Return [x, y] of the center of cell containing provided text 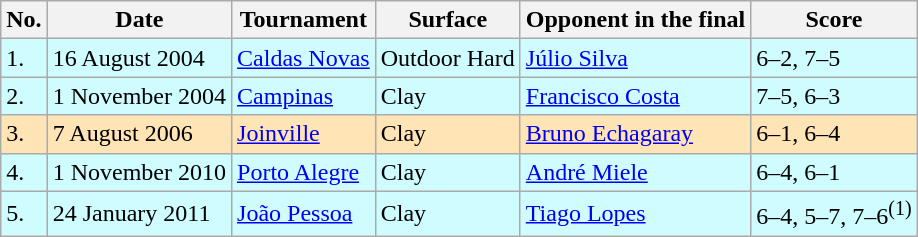
2. [24, 96]
Campinas [304, 96]
Caldas Novas [304, 58]
16 August 2004 [139, 58]
Date [139, 20]
7 August 2006 [139, 134]
Outdoor Hard [448, 58]
24 January 2011 [139, 214]
3. [24, 134]
João Pessoa [304, 214]
Júlio Silva [635, 58]
Bruno Echagaray [635, 134]
Francisco Costa [635, 96]
4. [24, 172]
Score [834, 20]
1 November 2004 [139, 96]
André Miele [635, 172]
Porto Alegre [304, 172]
No. [24, 20]
Surface [448, 20]
Tournament [304, 20]
6–2, 7–5 [834, 58]
Joinville [304, 134]
Tiago Lopes [635, 214]
6–1, 6–4 [834, 134]
Opponent in the final [635, 20]
7–5, 6–3 [834, 96]
6–4, 5–7, 7–6(1) [834, 214]
6–4, 6–1 [834, 172]
1. [24, 58]
1 November 2010 [139, 172]
5. [24, 214]
